Determine the (x, y) coordinate at the center of the cell enclosing the given text.  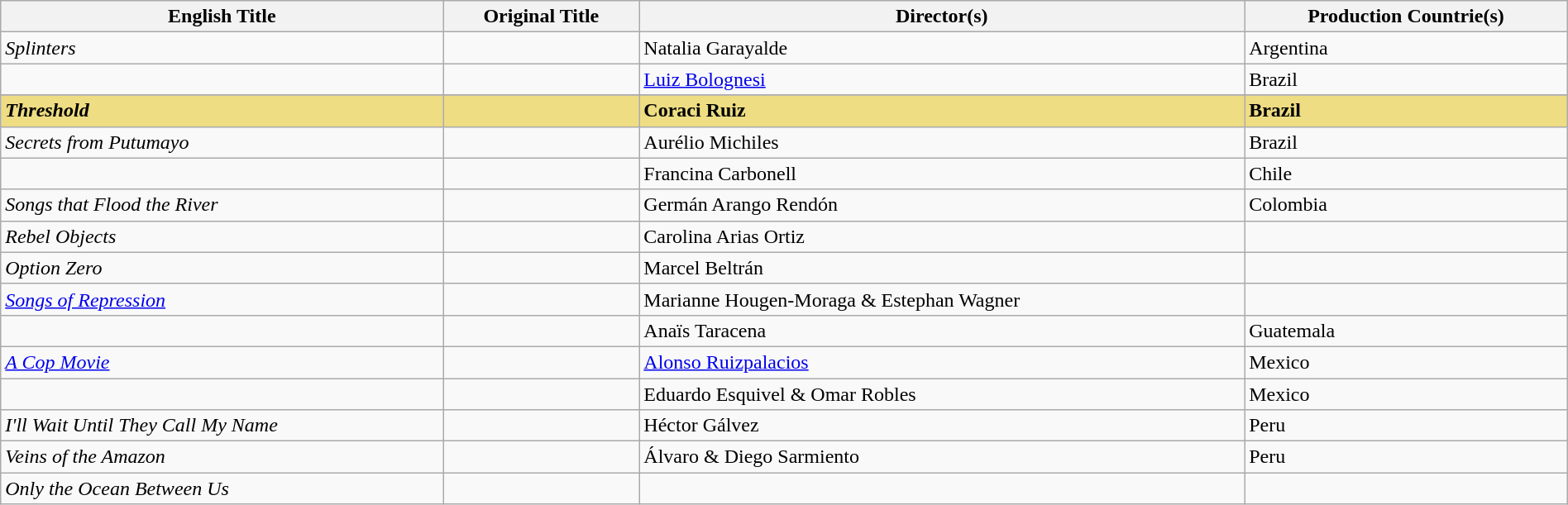
Francina Carbonell (942, 174)
Rebel Objects (222, 236)
Álvaro & Diego Sarmiento (942, 457)
Guatemala (1406, 331)
Marianne Hougen-Moraga & Estephan Wagner (942, 299)
Songs that Flood the River (222, 205)
Coraci Ruiz (942, 111)
Director(s) (942, 17)
Argentina (1406, 48)
Aurélio Michiles (942, 142)
Only the Ocean Between Us (222, 488)
A Cop Movie (222, 362)
Eduardo Esquivel & Omar Robles (942, 394)
Threshold (222, 111)
Alonso Ruizpalacios (942, 362)
Héctor Gálvez (942, 426)
I'll Wait Until They Call My Name (222, 426)
Germán Arango Rendón (942, 205)
Natalia Garayalde (942, 48)
English Title (222, 17)
Production Countrie(s) (1406, 17)
Chile (1406, 174)
Splinters (222, 48)
Option Zero (222, 268)
Marcel Beltrán (942, 268)
Veins of the Amazon (222, 457)
Secrets from Putumayo (222, 142)
Luiz Bolognesi (942, 79)
Anaïs Taracena (942, 331)
Carolina Arias Ortiz (942, 236)
Songs of Repression (222, 299)
Colombia (1406, 205)
Original Title (541, 17)
